For the text-containing cell, return its midpoint in (X, Y) coordinate format. 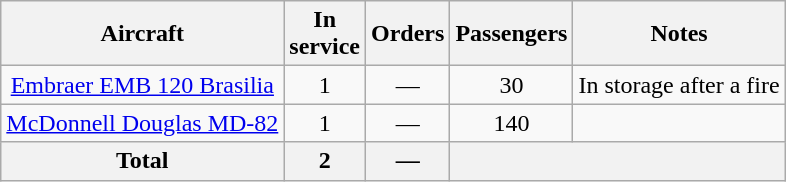
McDonnell Douglas MD-82 (142, 123)
30 (512, 85)
In storage after a fire (679, 85)
Inservice (325, 34)
Orders (408, 34)
Notes (679, 34)
2 (325, 161)
Total (142, 161)
Aircraft (142, 34)
Embraer EMB 120 Brasilia (142, 85)
Passengers (512, 34)
140 (512, 123)
